From the cell containing the given text, extract its center point as [x, y] coordinate. 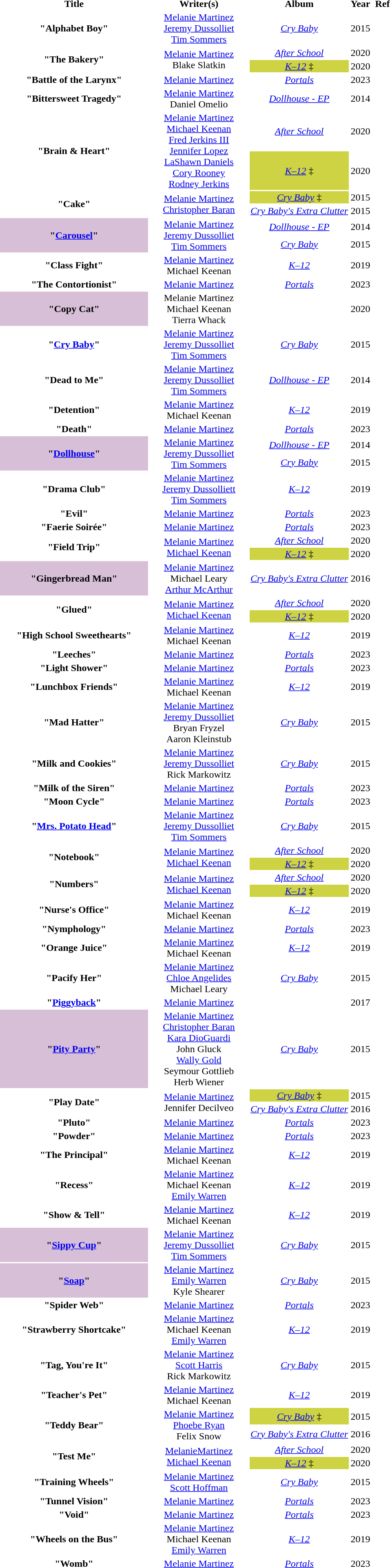
"Soap" [74, 1280]
"Show & Tell" [74, 1215]
"Tunnel Vision" [74, 1501]
"Void" [74, 1514]
"Cake" [74, 204]
"Powder" [74, 1136]
"High School Sweethearts" [74, 636]
Melanie MartinezChristopher BaranKara DioGuardiJohn GluckWally GoldSeymour GottliebHerb Wiener [199, 1049]
"The Bakery" [74, 60]
Melanie MartinezChristopher Baran [199, 204]
Melanie MartinezMichael LearyArthur McArthur [199, 578]
"Brain & Heart" [74, 151]
"Nymphology" [74, 929]
"Piggyback" [74, 1002]
"Pity Party" [74, 1049]
"Class Fight" [74, 265]
"Copy Cat" [74, 309]
Melanie MartinezEmily WarrenKyle Shearer [199, 1280]
"Bittersweet Tragedy" [74, 99]
"Teddy Bear" [74, 1425]
"The Principal" [74, 1155]
"Gingerbread Man" [74, 578]
"Recess" [74, 1185]
"Orange Juice" [74, 948]
Melanie MartinezScott HarrisRick Markowitz [199, 1365]
Melanie MartinezPhoebe RyanFelix Snow [199, 1425]
"Cry Baby" [74, 344]
"Mrs. Potato Head" [74, 826]
Melanie MartinezJeremy DussollietBryan FryzelAaron Kleinstub [199, 722]
"Pluto" [74, 1122]
"Numbers" [74, 884]
"Notebook" [74, 857]
MelanieMartinezMichael Keenan [199, 1456]
"Strawberry Shortcake" [74, 1329]
"Moon Cycle" [74, 801]
Melanie MartinezMichael KeenanFred Jerkins IIIJennifer LopezLaShawn DanielsCory RooneyRodney Jerkins [199, 151]
"Evil" [74, 513]
Melanie MartinezMichael KeenanTierra Whack [199, 309]
"Mad Hatter" [74, 722]
"Sippy Cup" [74, 1245]
"Nurse's Office" [74, 910]
"Dollhouse" [74, 453]
Melanie MartinezJeremy DussollietRick Markowitz [199, 763]
Melanie MartinezChloe AngelidesMichael Leary [199, 978]
"Teacher's Pet" [74, 1395]
Melanie MartinezBlake Slatkin [199, 60]
Melanie MartinezDaniel Omelio [199, 99]
"Milk of the Siren" [74, 788]
"Lunchbox Friends" [74, 687]
"Tag, You're It" [74, 1365]
"Drama Club" [74, 489]
"Pacify Her" [74, 978]
"Milk and Cookies" [74, 763]
"Carousel" [74, 235]
"Field Trip" [74, 547]
"Wheels on the Bus" [74, 1539]
Melanie MartinezJeremy DussolliettTim Sommers [199, 489]
2017 [361, 1002]
"Dead to Me" [74, 380]
Melanie MartinezScott Hoffman [199, 1482]
"Play Date" [74, 1102]
"Battle of the Larynx" [74, 80]
"Light Shower" [74, 668]
"Leeches" [74, 654]
Melanie MartinezJennifer Decilveo [199, 1102]
"Glued" [74, 609]
"The Contortionist" [74, 284]
"Alphabet Boy" [74, 28]
"Spider Web" [74, 1305]
"Detention" [74, 410]
"Training Wheels" [74, 1482]
"Death" [74, 429]
"Faerie Soirée" [74, 527]
"Test Me" [74, 1456]
